Return the (x, y) coordinate for the center point of the cell that contains the specified text.  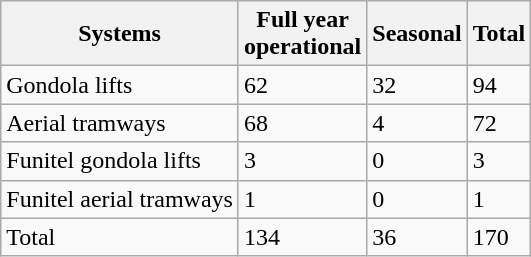
Aerial tramways (120, 123)
62 (302, 85)
72 (499, 123)
Seasonal (417, 34)
Funitel gondola lifts (120, 161)
4 (417, 123)
170 (499, 237)
Funitel aerial tramways (120, 199)
Gondola lifts (120, 85)
Full yearoperational (302, 34)
68 (302, 123)
Systems (120, 34)
32 (417, 85)
94 (499, 85)
134 (302, 237)
36 (417, 237)
